Capture the cell that displays the provided text and extract its (X, Y) central coordinate. 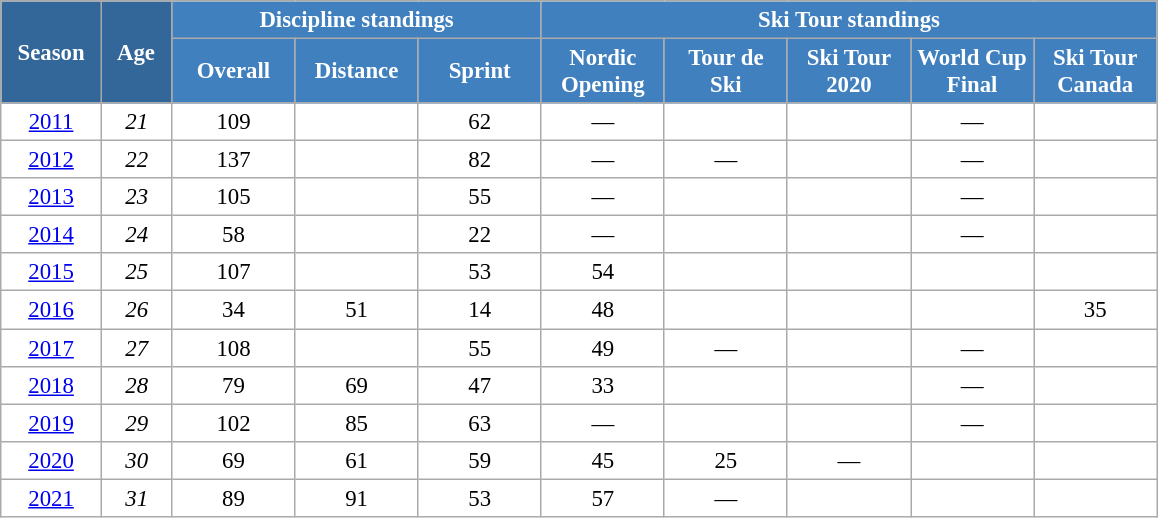
33 (602, 385)
2018 (52, 385)
2016 (52, 310)
2017 (52, 348)
85 (356, 423)
31 (136, 498)
54 (602, 273)
59 (480, 460)
2013 (52, 197)
102 (234, 423)
107 (234, 273)
21 (136, 122)
30 (136, 460)
79 (234, 385)
137 (234, 160)
24 (136, 235)
63 (480, 423)
57 (602, 498)
91 (356, 498)
Ski Tour2020 (848, 72)
47 (480, 385)
NordicOpening (602, 72)
Season (52, 52)
108 (234, 348)
49 (602, 348)
35 (1096, 310)
62 (480, 122)
26 (136, 310)
82 (480, 160)
23 (136, 197)
14 (480, 310)
Age (136, 52)
109 (234, 122)
Ski Tour standings (848, 20)
28 (136, 385)
51 (356, 310)
58 (234, 235)
29 (136, 423)
48 (602, 310)
2019 (52, 423)
2020 (52, 460)
World CupFinal (972, 72)
2014 (52, 235)
Discipline standings (356, 20)
27 (136, 348)
34 (234, 310)
Distance (356, 72)
Ski TourCanada (1096, 72)
2012 (52, 160)
45 (602, 460)
89 (234, 498)
2011 (52, 122)
105 (234, 197)
Overall (234, 72)
61 (356, 460)
Tour deSki (726, 72)
2021 (52, 498)
2015 (52, 273)
Sprint (480, 72)
